Pinpoint the cell where the given text exists, returning its (X, Y) midpoint coordinate. 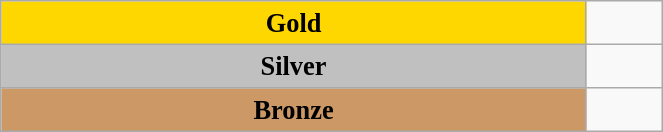
Gold (294, 22)
Bronze (294, 109)
Silver (294, 66)
